Detect which cell encompasses the target text, then output its [x, y] center coordinate. 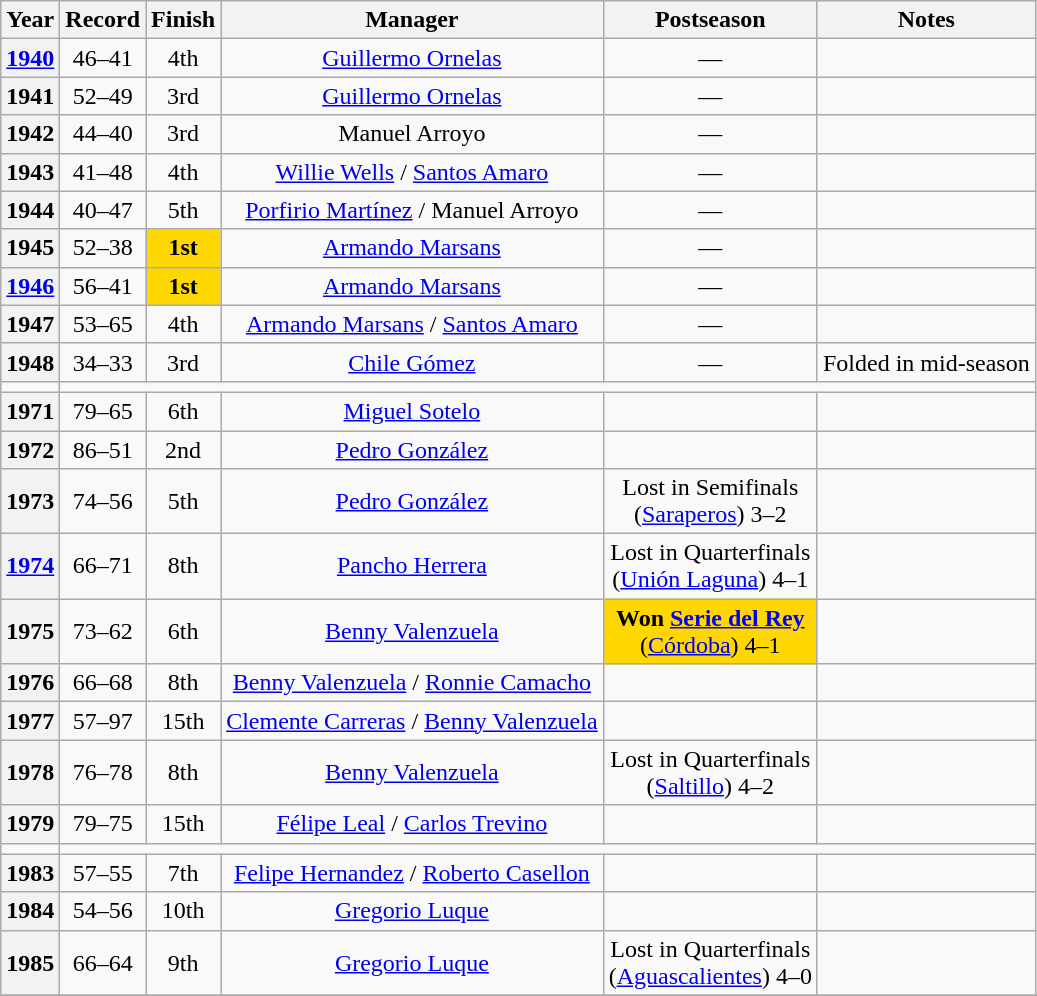
1945 [30, 248]
1971 [30, 411]
Record [103, 20]
40–47 [103, 210]
Miguel Sotelo [412, 411]
1977 [30, 721]
34–33 [103, 362]
Finish [184, 20]
1947 [30, 324]
41–48 [103, 172]
Pancho Herrera [412, 566]
57–97 [103, 721]
53–65 [103, 324]
57–55 [103, 873]
44–40 [103, 134]
52–38 [103, 248]
1979 [30, 824]
1940 [30, 58]
2nd [184, 449]
Notes [926, 20]
66–71 [103, 566]
Lost in Quarterfinals(Unión Laguna) 4–1 [710, 566]
1941 [30, 96]
1976 [30, 683]
1983 [30, 873]
66–64 [103, 962]
1984 [30, 911]
79–75 [103, 824]
9th [184, 962]
Félipe Leal / Carlos Trevino [412, 824]
1946 [30, 286]
Chile Gómez [412, 362]
73–62 [103, 632]
1975 [30, 632]
Felipe Hernandez / Roberto Casellon [412, 873]
1942 [30, 134]
10th [184, 911]
Manager [412, 20]
Postseason [710, 20]
Porfirio Martínez / Manuel Arroyo [412, 210]
Manuel Arroyo [412, 134]
Folded in mid-season [926, 362]
7th [184, 873]
76–78 [103, 772]
Clemente Carreras / Benny Valenzuela [412, 721]
52–49 [103, 96]
1944 [30, 210]
Year [30, 20]
1973 [30, 502]
Willie Wells / Santos Amaro [412, 172]
1943 [30, 172]
1985 [30, 962]
Armando Marsans / Santos Amaro [412, 324]
1974 [30, 566]
1978 [30, 772]
54–56 [103, 911]
86–51 [103, 449]
56–41 [103, 286]
66–68 [103, 683]
Lost in Semifinals(Saraperos) 3–2 [710, 502]
74–56 [103, 502]
1972 [30, 449]
1948 [30, 362]
Benny Valenzuela / Ronnie Camacho [412, 683]
46–41 [103, 58]
Lost in Quarterfinals(Aguascalientes) 4–0 [710, 962]
79–65 [103, 411]
Won Serie del Rey(Córdoba) 4–1 [710, 632]
Lost in Quarterfinals(Saltillo) 4–2 [710, 772]
